Pinpoint the cell where the given text exists, returning its (X, Y) midpoint coordinate. 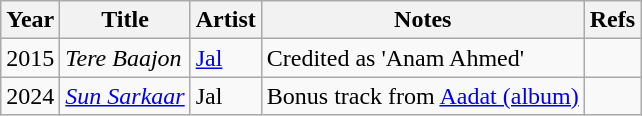
Title (125, 20)
Artist (226, 20)
Bonus track from Aadat (album) (422, 96)
Year (30, 20)
Sun Sarkaar (125, 96)
Notes (422, 20)
2024 (30, 96)
Credited as 'Anam Ahmed' (422, 58)
Refs (612, 20)
2015 (30, 58)
Tere Baajon (125, 58)
